Identify which cell holds the provided text, then report its (X, Y) central coordinate. 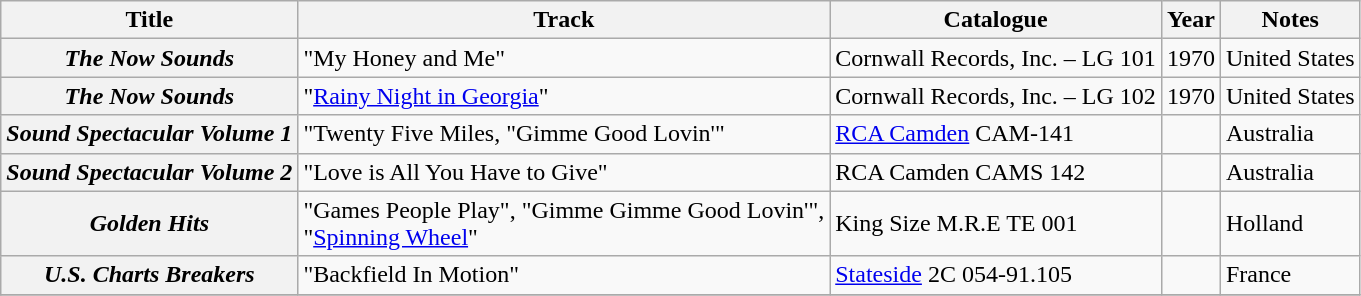
Title (150, 20)
Notes (1290, 20)
Cornwall Records, Inc. – LG 101 (996, 58)
Stateside 2C 054-91.105 (996, 275)
"Games People Play", "Gimme Gimme Good Lovin'","Spinning Wheel" (564, 224)
"Twenty Five Miles, "Gimme Good Lovin'" (564, 134)
Sound Spectacular Volume 2 (150, 172)
Cornwall Records, Inc. – LG 102 (996, 96)
Golden Hits (150, 224)
Holland (1290, 224)
RCA Camden CAM-141 (996, 134)
U.S. Charts Breakers (150, 275)
Sound Spectacular Volume 1 (150, 134)
Catalogue (996, 20)
RCA Camden CAMS 142 (996, 172)
France (1290, 275)
King Size M.R.E TE 001 (996, 224)
"Rainy Night in Georgia" (564, 96)
"My Honey and Me" (564, 58)
Track (564, 20)
"Love is All You Have to Give" (564, 172)
Year (1190, 20)
"Backfield In Motion" (564, 275)
